Extract the (x, y) coordinate from the center of the cell holding the provided text.  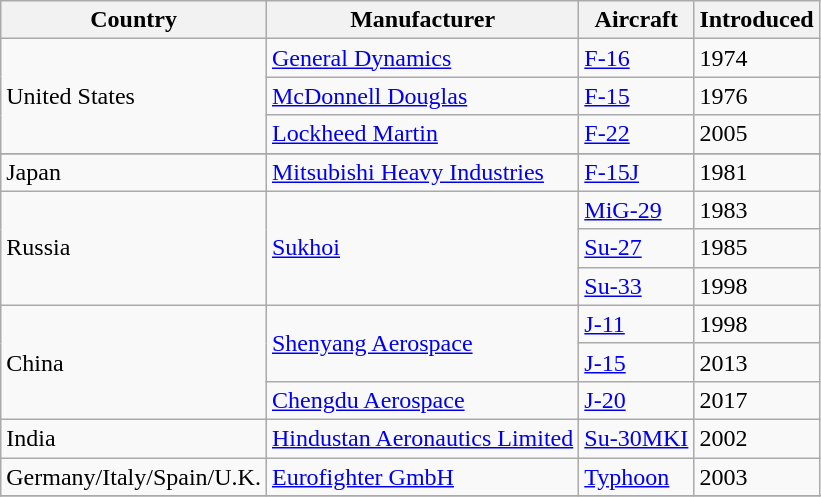
J-20 (636, 400)
United States (134, 96)
MiG-29 (636, 210)
2002 (756, 438)
Germany/Italy/Spain/U.K. (134, 477)
India (134, 438)
J-15 (636, 362)
Manufacturer (422, 20)
F-15 (636, 96)
Shenyang Aerospace (422, 343)
Hindustan Aeronautics Limited (422, 438)
2017 (756, 400)
Sukhoi (422, 248)
F-22 (636, 134)
1983 (756, 210)
1974 (756, 58)
2013 (756, 362)
1985 (756, 248)
F-16 (636, 58)
Chengdu Aerospace (422, 400)
Su-27 (636, 248)
China (134, 362)
Su-30MKI (636, 438)
Russia (134, 248)
Typhoon (636, 477)
General Dynamics (422, 58)
Lockheed Martin (422, 134)
Eurofighter GmbH (422, 477)
Introduced (756, 20)
Country (134, 20)
F-15J (636, 172)
J-11 (636, 324)
1981 (756, 172)
Japan (134, 172)
Mitsubishi Heavy Industries (422, 172)
Aircraft (636, 20)
Su-33 (636, 286)
McDonnell Douglas (422, 96)
1976 (756, 96)
2003 (756, 477)
2005 (756, 134)
